Identify which cell holds the provided text, then report its (x, y) central coordinate. 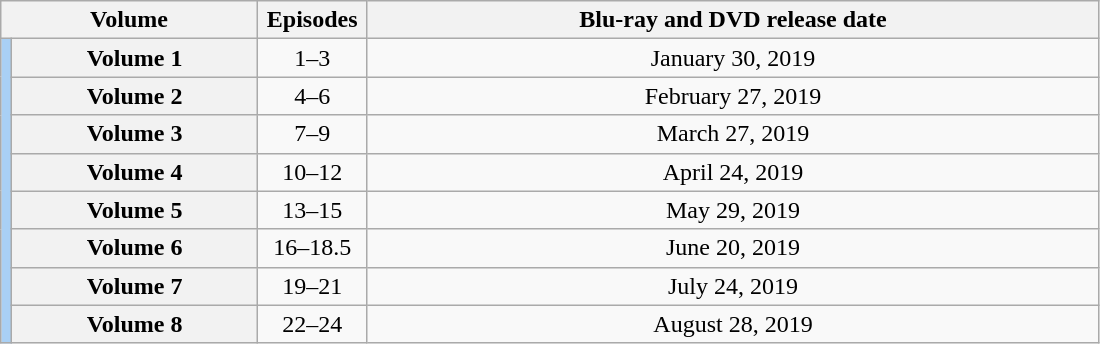
March 27, 2019 (733, 134)
August 28, 2019 (733, 324)
Volume 5 (134, 210)
Volume (129, 20)
Volume 8 (134, 324)
Volume 2 (134, 96)
10–12 (312, 172)
February 27, 2019 (733, 96)
April 24, 2019 (733, 172)
1–3 (312, 58)
7–9 (312, 134)
Volume 7 (134, 286)
June 20, 2019 (733, 248)
May 29, 2019 (733, 210)
July 24, 2019 (733, 286)
Volume 3 (134, 134)
16–18.5 (312, 248)
January 30, 2019 (733, 58)
Volume 4 (134, 172)
Volume 1 (134, 58)
Volume 6 (134, 248)
Blu-ray and DVD release date (733, 20)
22–24 (312, 324)
4–6 (312, 96)
13–15 (312, 210)
19–21 (312, 286)
Episodes (312, 20)
